Output the (X, Y) coordinate of the center of the cell containing the given text.  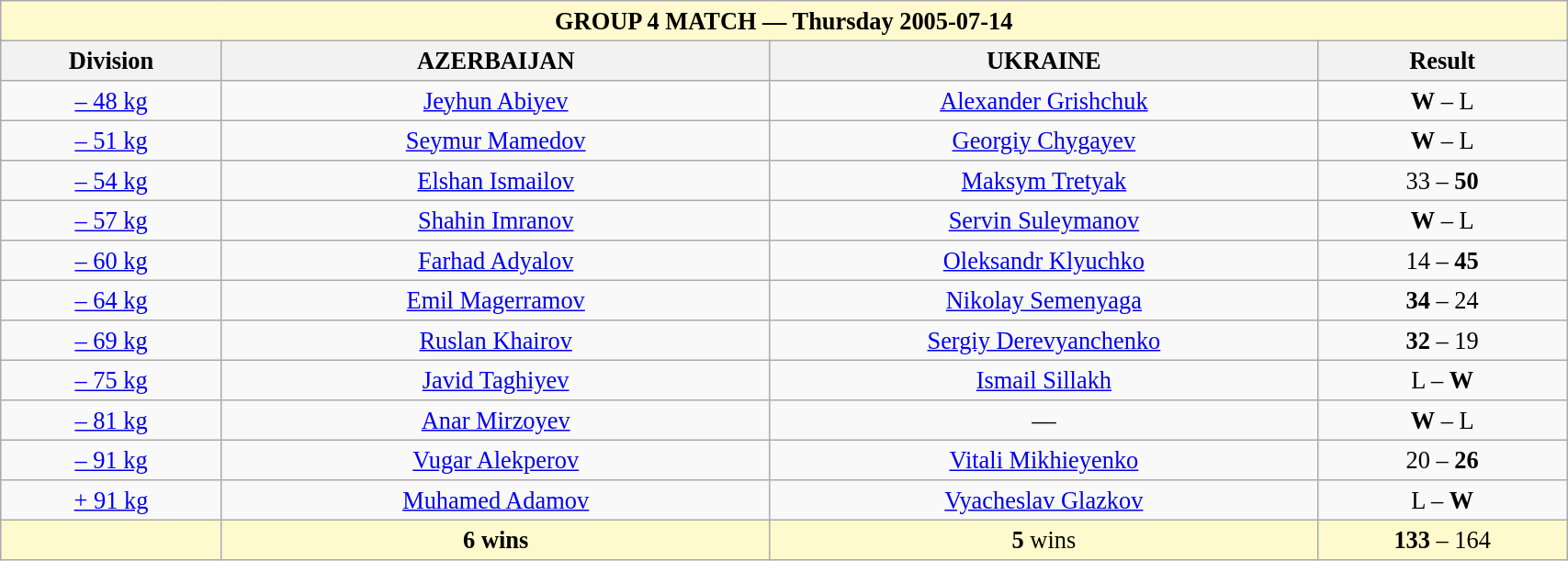
Farhad Adyalov (496, 261)
Servin Suleymanov (1043, 220)
– 51 kg (112, 140)
Emil Magerramov (496, 300)
– 48 kg (112, 100)
AZERBAIJAN (496, 61)
Anar Mirzoyev (496, 421)
33 – 50 (1442, 181)
Division (112, 61)
133 – 164 (1442, 540)
Alexander Grishchuk (1043, 100)
Shahin Imranov (496, 220)
– 69 kg (112, 341)
Vitali Mikhieyenko (1043, 460)
Georgiy Chygayev (1043, 140)
Nikolay Semenyaga (1043, 300)
Seymur Mamedov (496, 140)
Vyacheslav Glazkov (1043, 500)
Elshan Ismailov (496, 181)
– 75 kg (112, 380)
32 – 19 (1442, 341)
– 91 kg (112, 460)
GROUP 4 MATCH — Thursday 2005-07-14 (784, 20)
— (1043, 421)
– 64 kg (112, 300)
Oleksandr Klyuchko (1043, 261)
Result (1442, 61)
Ismail Sillakh (1043, 380)
14 – 45 (1442, 261)
– 60 kg (112, 261)
– 54 kg (112, 181)
Ruslan Khairov (496, 341)
– 57 kg (112, 220)
Sergiy Derevyanchenko (1043, 341)
Vugar Alekperov (496, 460)
Muhamed Adamov (496, 500)
Javid Taghiyev (496, 380)
Jeyhun Abiyev (496, 100)
20 – 26 (1442, 460)
UKRAINE (1043, 61)
34 – 24 (1442, 300)
– 81 kg (112, 421)
Maksym Tretyak (1043, 181)
5 wins (1043, 540)
+ 91 kg (112, 500)
6 wins (496, 540)
